Provide the [x, y] coordinate of the cell's center where the given text is located.  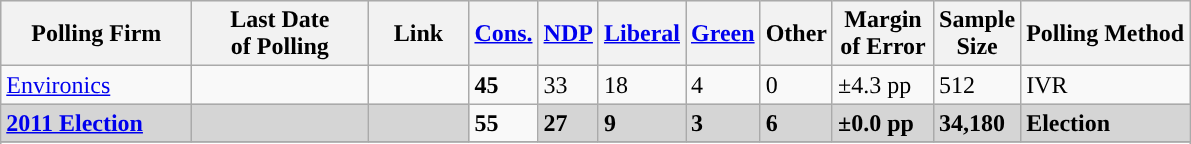
512 [978, 85]
Other [796, 34]
2011 Election [96, 123]
4 [724, 85]
Election [1106, 123]
Environics [96, 85]
34,180 [978, 123]
Cons. [504, 34]
±0.0 pp [882, 123]
Polling Method [1106, 34]
NDP [568, 34]
Green [724, 34]
3 [724, 123]
6 [796, 123]
IVR [1106, 85]
0 [796, 85]
45 [504, 85]
33 [568, 85]
Liberal [642, 34]
±4.3 pp [882, 85]
Last Dateof Polling [280, 34]
9 [642, 123]
18 [642, 85]
SampleSize [978, 34]
55 [504, 123]
Marginof Error [882, 34]
Polling Firm [96, 34]
27 [568, 123]
Link [418, 34]
